Provide the (X, Y) coordinate of the cell's center where the given text is located.  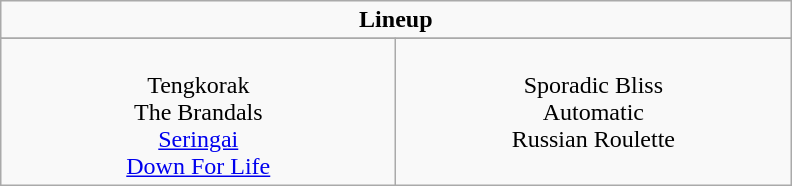
Sporadic Bliss Automatic Russian Roulette (594, 112)
Lineup (396, 20)
Tengkorak The Brandals Seringai Down For Life (198, 112)
